Detect which cell encompasses the target text, then output its (X, Y) center coordinate. 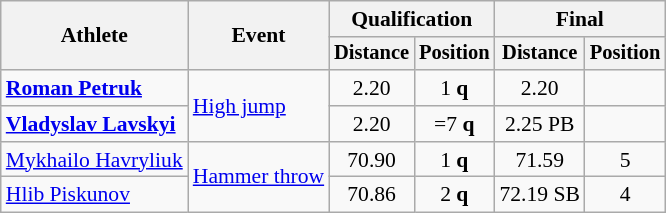
=7 q (454, 124)
4 (625, 195)
Final (580, 19)
72.19 SB (540, 195)
Vladyslav Lavskyi (94, 124)
70.90 (372, 160)
High jump (258, 106)
Roman Petruk (94, 88)
Mykhailo Havryliuk (94, 160)
5 (625, 160)
2 q (454, 195)
Hlib Piskunov (94, 195)
Hammer throw (258, 178)
71.59 (540, 160)
Event (258, 36)
Qualification (412, 19)
70.86 (372, 195)
Athlete (94, 36)
2.25 PB (540, 124)
